Identify which cell holds the provided text, then report its (X, Y) central coordinate. 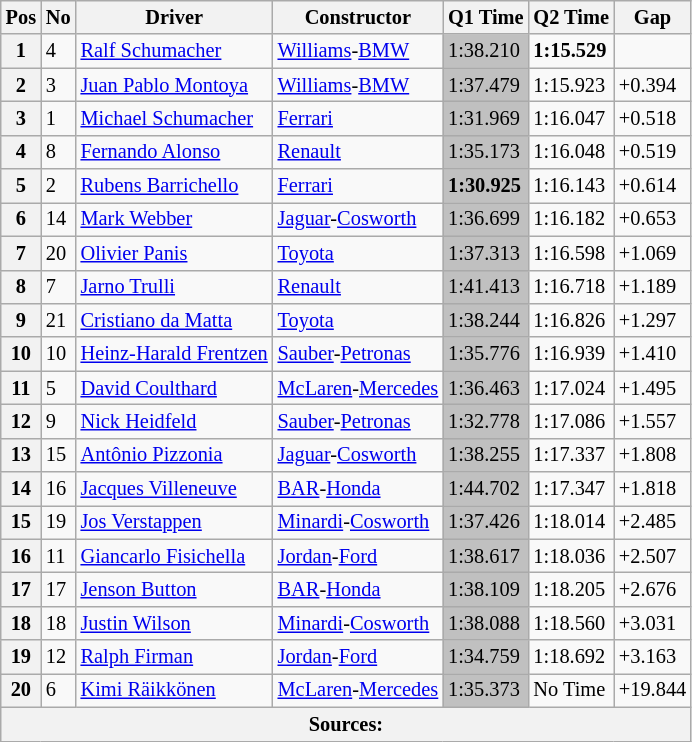
Gap (652, 17)
1:35.776 (486, 354)
1:16.826 (570, 320)
No Time (570, 690)
1:18.014 (570, 522)
Antônio Pizzonia (174, 455)
1:17.347 (570, 489)
1:16.598 (570, 253)
1:17.086 (570, 421)
1:38.244 (486, 320)
+0.518 (652, 118)
13 (21, 455)
+2.485 (652, 522)
1:35.373 (486, 690)
Rubens Barrichello (174, 186)
+1.557 (652, 421)
Heinz-Harald Frentzen (174, 354)
+3.163 (652, 657)
Kimi Räikkönen (174, 690)
Sources: (346, 724)
1:31.969 (486, 118)
1:38.088 (486, 623)
Q2 Time (570, 17)
1:18.560 (570, 623)
1:37.479 (486, 85)
+1.410 (652, 354)
+1.495 (652, 388)
1:36.463 (486, 388)
+19.844 (652, 690)
1:44.702 (486, 489)
Constructor (358, 17)
+0.394 (652, 85)
Giancarlo Fisichella (174, 556)
Jenson Button (174, 589)
1:16.718 (570, 287)
+0.519 (652, 152)
Justin Wilson (174, 623)
Driver (174, 17)
Juan Pablo Montoya (174, 85)
1:15.529 (570, 51)
1:15.923 (570, 85)
1:16.048 (570, 152)
Fernando Alonso (174, 152)
1:35.173 (486, 152)
21 (58, 320)
1:18.692 (570, 657)
+2.676 (652, 589)
1:38.210 (486, 51)
+0.653 (652, 219)
Q1 Time (486, 17)
1:38.255 (486, 455)
Michael Schumacher (174, 118)
Pos (21, 17)
+0.614 (652, 186)
1:16.939 (570, 354)
1:16.182 (570, 219)
1:17.337 (570, 455)
Ralph Firman (174, 657)
Jarno Trulli (174, 287)
Olivier Panis (174, 253)
No (58, 17)
1:16.143 (570, 186)
1:18.036 (570, 556)
David Coulthard (174, 388)
+1.818 (652, 489)
1:18.205 (570, 589)
+1.808 (652, 455)
Jacques Villeneuve (174, 489)
+1.297 (652, 320)
1:30.925 (486, 186)
Nick Heidfeld (174, 421)
+3.031 (652, 623)
Mark Webber (174, 219)
1:38.109 (486, 589)
Jos Verstappen (174, 522)
1:16.047 (570, 118)
+1.069 (652, 253)
1:37.426 (486, 522)
1:41.413 (486, 287)
1:36.699 (486, 219)
1:34.759 (486, 657)
Ralf Schumacher (174, 51)
1:38.617 (486, 556)
+2.507 (652, 556)
1:37.313 (486, 253)
1:17.024 (570, 388)
+1.189 (652, 287)
Cristiano da Matta (174, 320)
1:32.778 (486, 421)
